For the text-containing cell, return its midpoint in [x, y] coordinate format. 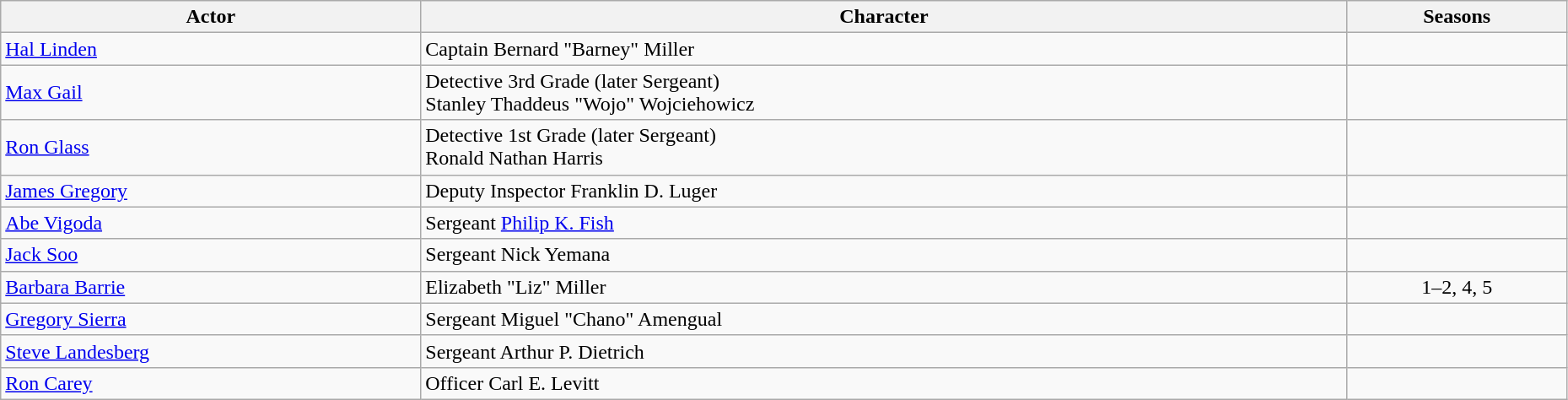
Ron Carey [211, 383]
Sergeant Philip K. Fish [884, 223]
1–2, 4, 5 [1457, 287]
Seasons [1457, 17]
Character [884, 17]
James Gregory [211, 191]
Actor [211, 17]
Steve Landesberg [211, 351]
Barbara Barrie [211, 287]
Hal Linden [211, 49]
Gregory Sierra [211, 319]
Sergeant Miguel "Chano" Amengual [884, 319]
Ron Glass [211, 147]
Abe Vigoda [211, 223]
Officer Carl E. Levitt [884, 383]
Jack Soo [211, 255]
Sergeant Nick Yemana [884, 255]
Deputy Inspector Franklin D. Luger [884, 191]
Detective 1st Grade (later Sergeant) Ronald Nathan Harris [884, 147]
Detective 3rd Grade (later Sergeant) Stanley Thaddeus "Wojo" Wojciehowicz [884, 93]
Sergeant Arthur P. Dietrich [884, 351]
Elizabeth "Liz" Miller [884, 287]
Max Gail [211, 93]
Captain Bernard "Barney" Miller [884, 49]
